Output the (X, Y) coordinate of the center of the cell containing the given text.  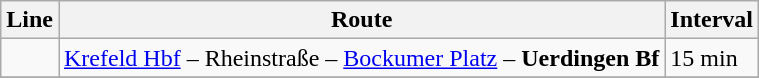
Krefeld Hbf – Rheinstraße – Bockumer Platz – Uerdingen Bf (361, 58)
Interval (712, 20)
15 min (712, 58)
Route (361, 20)
Line (30, 20)
